Detect which cell encompasses the target text, then output its [x, y] center coordinate. 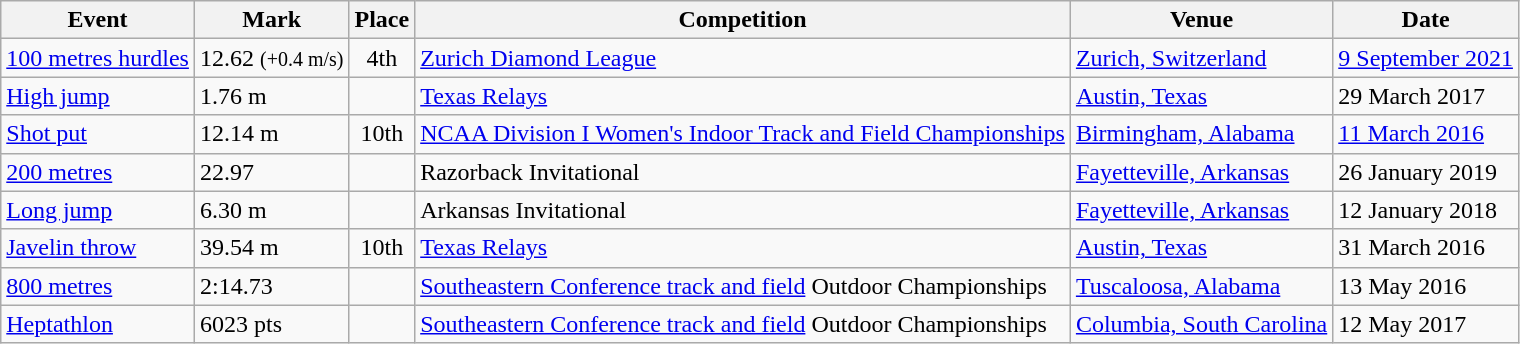
Mark [272, 20]
Venue [1201, 20]
4th [382, 58]
Long jump [98, 210]
Birmingham, Alabama [1201, 134]
6.30 m [272, 210]
Zurich, Switzerland [1201, 58]
12 January 2018 [1426, 210]
1.76 m [272, 96]
Arkansas Invitational [743, 210]
800 metres [98, 286]
22.97 [272, 172]
200 metres [98, 172]
31 March 2016 [1426, 248]
Tuscaloosa, Alabama [1201, 286]
Razorback Invitational [743, 172]
Zurich Diamond League [743, 58]
Heptathlon [98, 324]
29 March 2017 [1426, 96]
Shot put [98, 134]
Javelin throw [98, 248]
13 May 2016 [1426, 286]
Columbia, South Carolina [1201, 324]
100 metres hurdles [98, 58]
26 January 2019 [1426, 172]
12.14 m [272, 134]
9 September 2021 [1426, 58]
Date [1426, 20]
High jump [98, 96]
11 March 2016 [1426, 134]
2:14.73 [272, 286]
12 May 2017 [1426, 324]
6023 pts [272, 324]
Competition [743, 20]
12.62 (+0.4 m/s) [272, 58]
Place [382, 20]
NCAA Division I Women's Indoor Track and Field Championships [743, 134]
39.54 m [272, 248]
Event [98, 20]
